Return the (x, y) coordinate for the center point of the cell that contains the specified text.  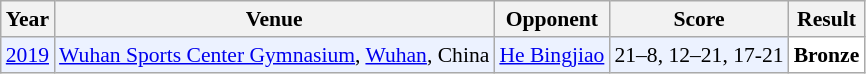
Result (827, 19)
Wuhan Sports Center Gymnasium, Wuhan, China (274, 55)
He Bingjiao (552, 55)
Score (698, 19)
Year (28, 19)
21–8, 12–21, 17-21 (698, 55)
Opponent (552, 19)
Bronze (827, 55)
2019 (28, 55)
Venue (274, 19)
